For the text-containing cell, return its midpoint in (x, y) coordinate format. 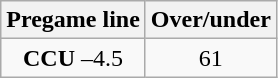
Pregame line (74, 20)
CCU –4.5 (74, 58)
Over/under (210, 20)
61 (210, 58)
